Identify which cell holds the provided text, then report its (x, y) central coordinate. 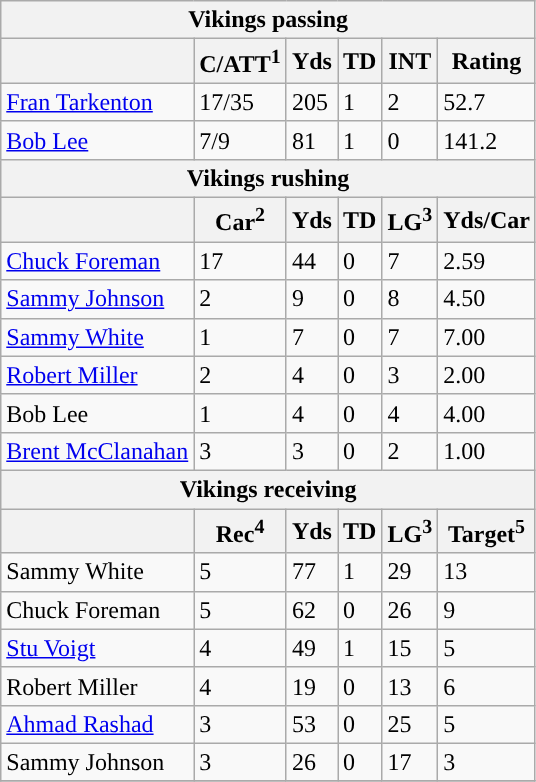
Brent McClanahan (98, 451)
77 (312, 572)
C/ATT1 (240, 62)
7.00 (487, 337)
Yds/Car (487, 220)
19 (312, 686)
29 (410, 572)
Vikings receiving (268, 489)
6 (487, 686)
Ahmad Rashad (98, 724)
15 (410, 648)
8 (410, 299)
53 (312, 724)
205 (312, 102)
17/35 (240, 102)
Target5 (487, 532)
2.59 (487, 261)
Fran Tarkenton (98, 102)
Rating (487, 62)
4.50 (487, 299)
25 (410, 724)
62 (312, 610)
2.00 (487, 375)
52.7 (487, 102)
Car2 (240, 220)
1.00 (487, 451)
INT (410, 62)
Rec4 (240, 532)
81 (312, 140)
7/9 (240, 140)
Vikings passing (268, 20)
49 (312, 648)
141.2 (487, 140)
4.00 (487, 413)
44 (312, 261)
Stu Voigt (98, 648)
Vikings rushing (268, 178)
